Detect which cell encompasses the target text, then output its [X, Y] center coordinate. 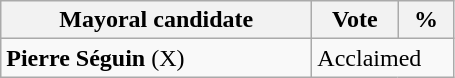
Vote [355, 20]
Mayoral candidate [156, 20]
Pierre Séguin (X) [156, 58]
Acclaimed [383, 58]
% [426, 20]
